Output the [X, Y] coordinate of the center of the cell containing the given text.  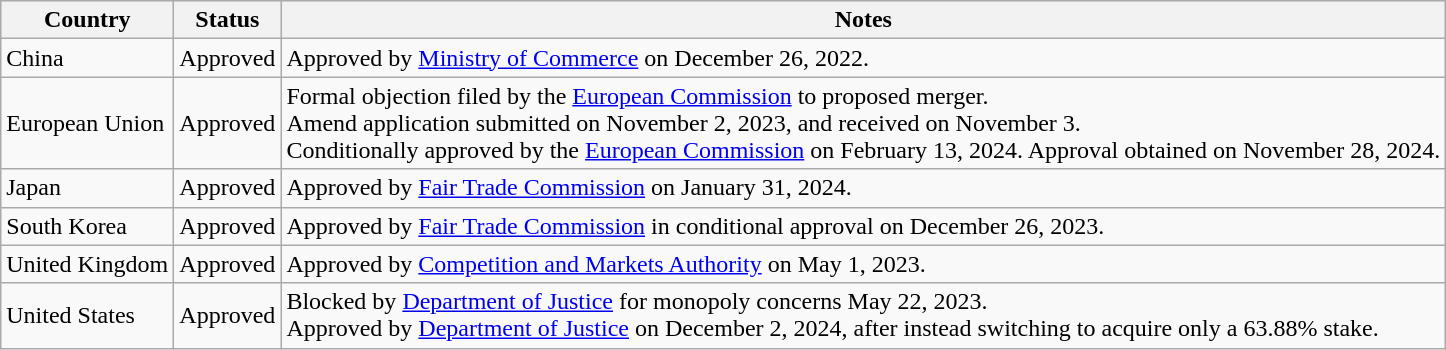
Country [88, 20]
United States [88, 316]
United Kingdom [88, 264]
Notes [864, 20]
European Union [88, 123]
China [88, 58]
Japan [88, 188]
Status [228, 20]
South Korea [88, 226]
Approved by Fair Trade Commission in conditional approval on December 26, 2023. [864, 226]
Approved by Fair Trade Commission on January 31, 2024. [864, 188]
Approved by Competition and Markets Authority on May 1, 2023. [864, 264]
Approved by Ministry of Commerce on December 26, 2022. [864, 58]
